Detect which cell encompasses the target text, then output its [X, Y] center coordinate. 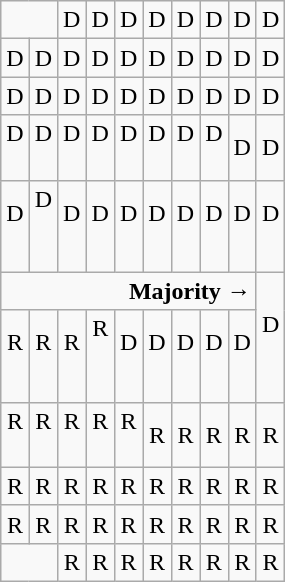
Majority → [129, 291]
